Return [X, Y] of the center of cell containing provided text 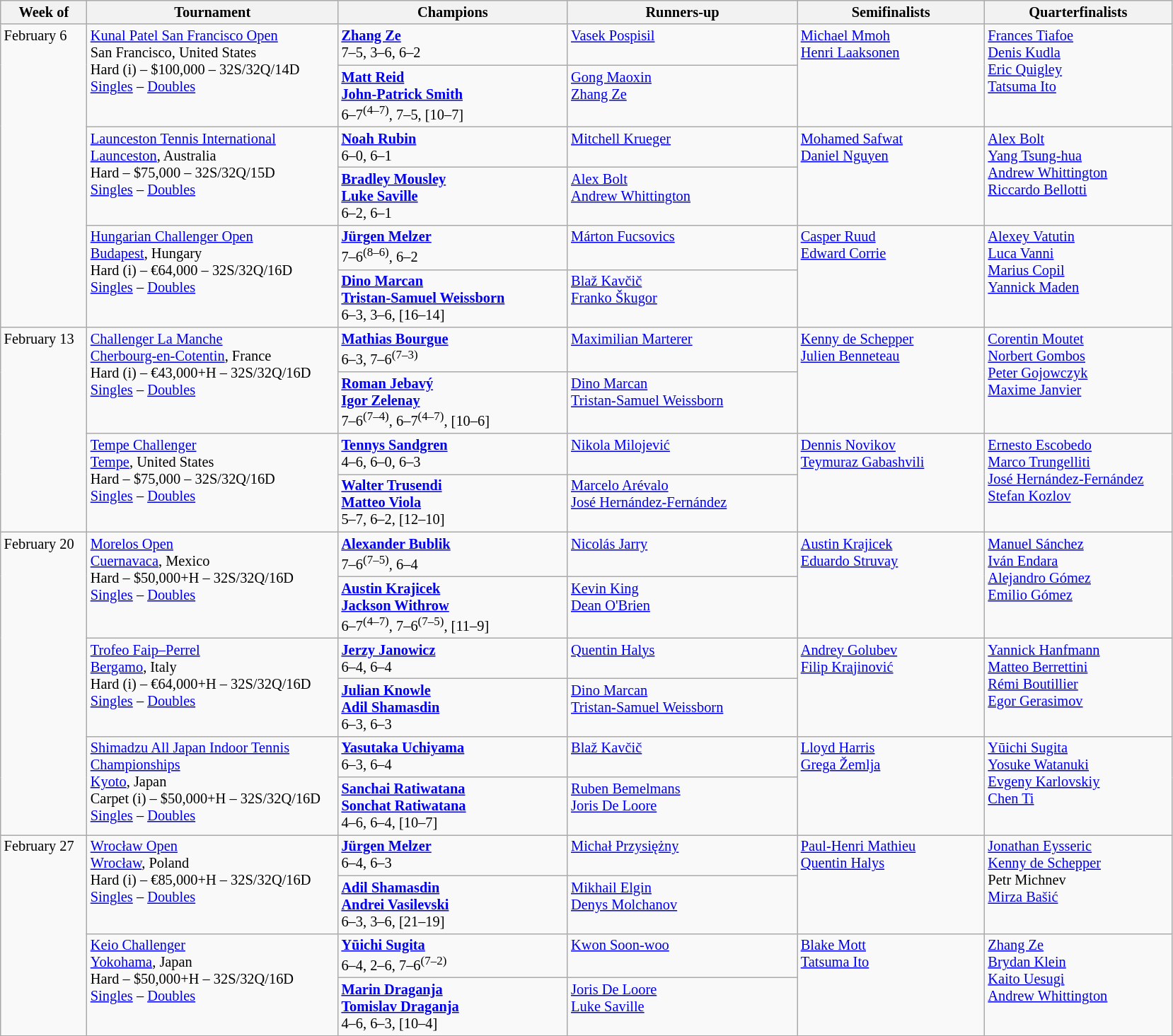
Ernesto Escobedo Marco Trungelliti José Hernández-Fernández Stefan Kozlov [1078, 482]
Tournament [212, 12]
Yannick Hanfmann Matteo Berrettini Rémi Boutillier Egor Gerasimov [1078, 687]
Bradley Mousley Luke Saville6–2, 6–1 [453, 196]
Kevin King Dean O'Brien [682, 607]
Frances Tiafoe Denis Kudla Eric Quigley Tatsuma Ito [1078, 75]
Manuel Sánchez Iván Endara Alejandro Gómez Emilio Gómez [1078, 585]
Jürgen Melzer7–6(8–6), 6–2 [453, 248]
Wrocław OpenWrocław, Poland Hard (i) – €85,000+H – 32S/32Q/16DSingles – Doubles [212, 884]
Kwon Soon-woo [682, 956]
Marin Draganja Tomislav Draganja4–6, 6–3, [10–4] [453, 1007]
Runners-up [682, 12]
Quentin Halys [682, 658]
Gong Maoxin Zhang Ze [682, 96]
Dennis Novikov Teymuraz Gabashvili [891, 482]
Trofeo Faip–PerrelBergamo, Italy Hard (i) – €64,000+H – 32S/32Q/16DSingles – Doubles [212, 687]
Tennys Sandgren4–6, 6–0, 6–3 [453, 453]
Maximilian Marterer [682, 349]
February 13 [44, 430]
Shimadzu All Japan Indoor Tennis ChampionshipsKyoto, Japan Carpet (i) – $50,000+H – 32S/32Q/16DSingles – Doubles [212, 785]
Paul-Henri Mathieu Quentin Halys [891, 884]
Mohamed Safwat Daniel Nguyen [891, 175]
Dino Marcan Tristan-Samuel Weissborn6–3, 3–6, [16–14] [453, 298]
Vasek Pospisil [682, 45]
Casper Ruud Edward Corrie [891, 276]
Joris De Loore Luke Saville [682, 1007]
Alex Bolt Yang Tsung-hua Andrew Whittington Riccardo Bellotti [1078, 175]
Márton Fucsovics [682, 248]
Adil Shamasdin Andrei Vasilevski6–3, 3–6, [21–19] [453, 904]
Michael Mmoh Henri Laaksonen [891, 75]
Sanchai Ratiwatana Sonchat Ratiwatana4–6, 6–4, [10–7] [453, 806]
Nicolás Jarry [682, 554]
February 27 [44, 935]
Kenny de Schepper Julien Benneteau [891, 380]
Launceston Tennis InternationalLaunceston, Australia Hard – $75,000 – 32S/32Q/15DSingles – Doubles [212, 175]
Semifinalists [891, 12]
Austin Krajicek Jackson Withrow6–7(4–7), 7–6(7–5), [11–9] [453, 607]
Nikola Milojević [682, 453]
Champions [453, 12]
Kunal Patel San Francisco OpenSan Francisco, United States Hard (i) – $100,000 – 32S/32Q/14DSingles – Doubles [212, 75]
Alexander Bublik7–6(7–5), 6–4 [453, 554]
Blaž Kavčič Franko Škugor [682, 298]
Mitchell Krueger [682, 147]
Walter Trusendi Matteo Viola5–7, 6–2, [12–10] [453, 503]
Yūichi Sugita Yosuke Watanuki Evgeny Karlovskiy Chen Ti [1078, 785]
Marcelo Arévalo José Hernández-Fernández [682, 503]
Noah Rubin6–0, 6–1 [453, 147]
Jerzy Janowicz6–4, 6–4 [453, 658]
Jonathan Eysseric Kenny de Schepper Petr Michnev Mirza Bašić [1078, 884]
Corentin Moutet Norbert Gombos Peter Gojowczyk Maxime Janvier [1078, 380]
February 20 [44, 683]
Keio ChallengerYokohama, Japan Hard – $50,000+H – 32S/32Q/16DSingles – Doubles [212, 984]
Tempe ChallengerTempe, United States Hard – $75,000 – 32S/32Q/16DSingles – Doubles [212, 482]
Jürgen Melzer6–4, 6–3 [453, 855]
Roman Jebavý Igor Zelenay7–6(7–4), 6–7(4–7), [10–6] [453, 402]
Zhang Ze Brydan Klein Kaito Uesugi Andrew Whittington [1078, 984]
Quarterfinalists [1078, 12]
Hungarian Challenger OpenBudapest, Hungary Hard (i) – €64,000 – 32S/32Q/16DSingles – Doubles [212, 276]
Mathias Bourgue6–3, 7–6(7–3) [453, 349]
Yasutaka Uchiyama6–3, 6–4 [453, 757]
Zhang Ze7–5, 3–6, 6–2 [453, 45]
Julian Knowle Adil Shamasdin6–3, 6–3 [453, 707]
Alexey Vatutin Luca Vanni Marius Copil Yannick Maden [1078, 276]
February 6 [44, 175]
Week of [44, 12]
Mikhail Elgin Denys Molchanov [682, 904]
Alex Bolt Andrew Whittington [682, 196]
Michał Przysiężny [682, 855]
Morelos OpenCuernavaca, Mexico Hard – $50,000+H – 32S/32Q/16DSingles – Doubles [212, 585]
Lloyd Harris Grega Žemlja [891, 785]
Challenger La MancheCherbourg-en-Cotentin, France Hard (i) – €43,000+H – 32S/32Q/16DSingles – Doubles [212, 380]
Andrey Golubev Filip Krajinović [891, 687]
Austin Krajicek Eduardo Struvay [891, 585]
Blaž Kavčič [682, 757]
Yūichi Sugita6–4, 2–6, 7–6(7–2) [453, 956]
Ruben Bemelmans Joris De Loore [682, 806]
Matt Reid John-Patrick Smith6–7(4–7), 7–5, [10–7] [453, 96]
Blake Mott Tatsuma Ito [891, 984]
